Pinpoint the cell where the given text exists, returning its (x, y) midpoint coordinate. 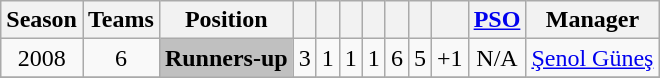
Runners-up (226, 58)
Position (226, 20)
Teams (120, 20)
PSO (497, 20)
N/A (497, 58)
2008 (42, 58)
+1 (450, 58)
3 (304, 58)
Manager (592, 20)
5 (420, 58)
Şenol Güneş (592, 58)
Season (42, 20)
